Extract the (x, y) coordinate from the center of the cell holding the provided text.  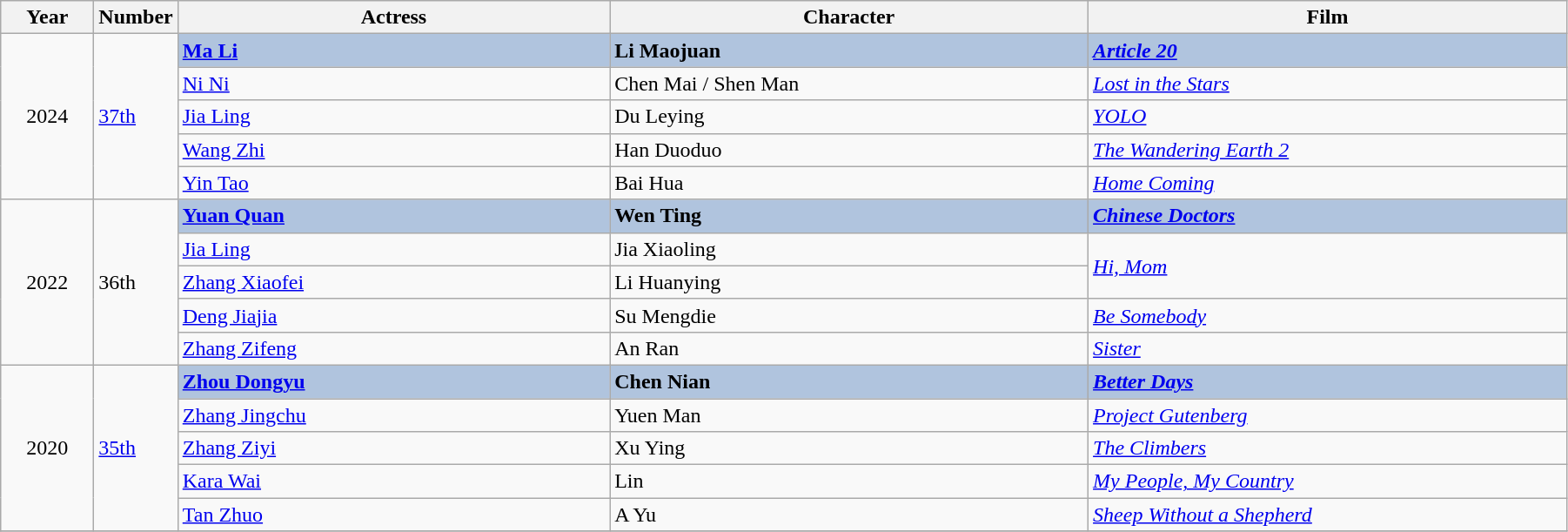
Chinese Doctors (1328, 216)
Yin Tao (393, 183)
Hi, Mom (1328, 266)
An Ran (849, 348)
Ma Li (393, 51)
My People, My Country (1328, 481)
Jia Xiaoling (849, 249)
Tan Zhuo (393, 515)
Sister (1328, 348)
Zhang Ziyi (393, 448)
YOLO (1328, 117)
Zhang Zifeng (393, 348)
37th (136, 117)
Chen Nian (849, 381)
2024 (47, 117)
Yuen Man (849, 415)
Deng Jiajia (393, 315)
Project Gutenberg (1328, 415)
Wang Zhi (393, 150)
Better Days (1328, 381)
Home Coming (1328, 183)
Sheep Without a Shepherd (1328, 515)
Bai Hua (849, 183)
Actress (393, 17)
2020 (47, 448)
Year (47, 17)
Li Huanying (849, 282)
A Yu (849, 515)
Chen Mai / Shen Man (849, 84)
Film (1328, 17)
Article 20 (1328, 51)
Xu Ying (849, 448)
Be Somebody (1328, 315)
2022 (47, 282)
Han Duoduo (849, 150)
Lin (849, 481)
Character (849, 17)
Du Leying (849, 117)
Ni Ni (393, 84)
Kara Wai (393, 481)
Zhang Jingchu (393, 415)
The Climbers (1328, 448)
Number (136, 17)
Li Maojuan (849, 51)
36th (136, 282)
Zhang Xiaofei (393, 282)
Zhou Dongyu (393, 381)
35th (136, 448)
Wen Ting (849, 216)
The Wandering Earth 2 (1328, 150)
Lost in the Stars (1328, 84)
Su Mengdie (849, 315)
Yuan Quan (393, 216)
